Determine the [X, Y] coordinate at the center of the cell enclosing the given text.  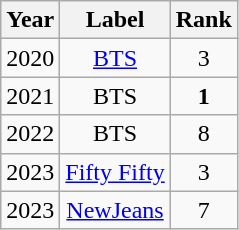
1 [204, 96]
NewJeans [115, 210]
Rank [204, 20]
Fifty Fifty [115, 172]
Year [30, 20]
Label [115, 20]
7 [204, 210]
2021 [30, 96]
2022 [30, 134]
2020 [30, 58]
8 [204, 134]
